Search for the cell housing the specified text and yield its [x, y] center coordinate. 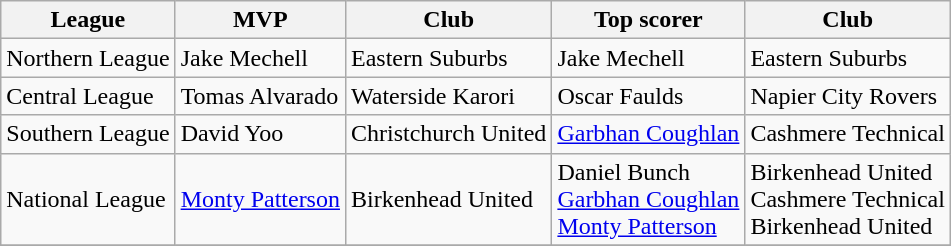
Birkenhead UnitedCashmere TechnicalBirkenhead United [848, 199]
Waterside Karori [448, 96]
National League [88, 199]
Oscar Faulds [648, 96]
Southern League [88, 134]
Tomas Alvarado [260, 96]
League [88, 20]
Napier City Rovers [848, 96]
Cashmere Technical [848, 134]
Northern League [88, 58]
Central League [88, 96]
David Yoo [260, 134]
Top scorer [648, 20]
MVP [260, 20]
Daniel BunchGarbhan Coughlan Monty Patterson [648, 199]
Garbhan Coughlan [648, 134]
Birkenhead United [448, 199]
Christchurch United [448, 134]
Monty Patterson [260, 199]
